Capture the cell that displays the provided text and extract its (X, Y) central coordinate. 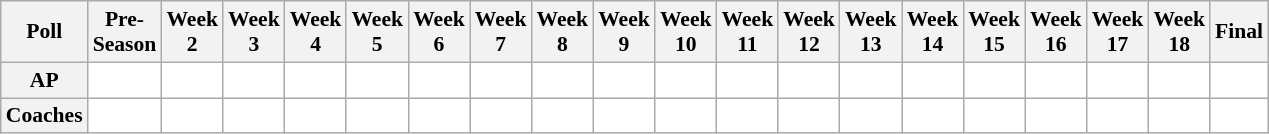
Week17 (1118, 32)
Pre-Season (125, 32)
Week3 (254, 32)
Week14 (933, 32)
Week11 (748, 32)
Week13 (871, 32)
Week9 (624, 32)
Week6 (439, 32)
Week5 (377, 32)
Poll (44, 32)
Week16 (1056, 32)
Final (1239, 32)
Week7 (501, 32)
Week4 (316, 32)
Week8 (562, 32)
Week2 (192, 32)
Week18 (1179, 32)
AP (44, 80)
Week15 (994, 32)
Week12 (809, 32)
Coaches (44, 116)
Week10 (686, 32)
